Return (X, Y) of the center of cell containing provided text 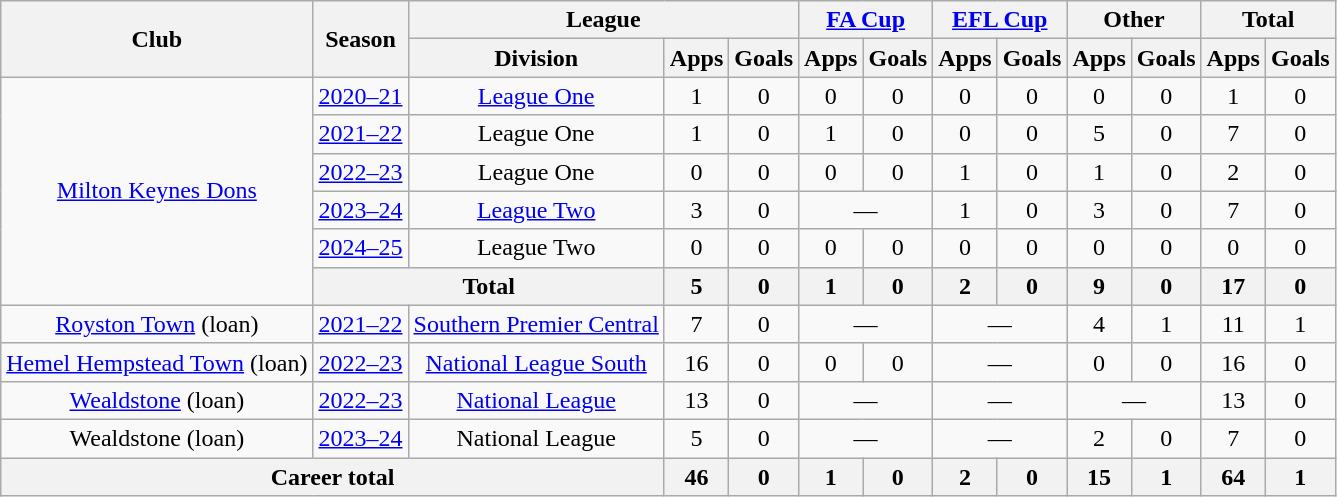
11 (1233, 324)
64 (1233, 477)
15 (1099, 477)
Other (1134, 20)
2020–21 (360, 96)
EFL Cup (1000, 20)
4 (1099, 324)
2024–25 (360, 248)
Club (157, 39)
9 (1099, 286)
National League South (536, 362)
Southern Premier Central (536, 324)
FA Cup (866, 20)
17 (1233, 286)
Hemel Hempstead Town (loan) (157, 362)
Season (360, 39)
League (604, 20)
Royston Town (loan) (157, 324)
Career total (333, 477)
Milton Keynes Dons (157, 191)
Division (536, 58)
46 (696, 477)
